Find where the given text appears and provide that cell's center as (x, y) coordinate. 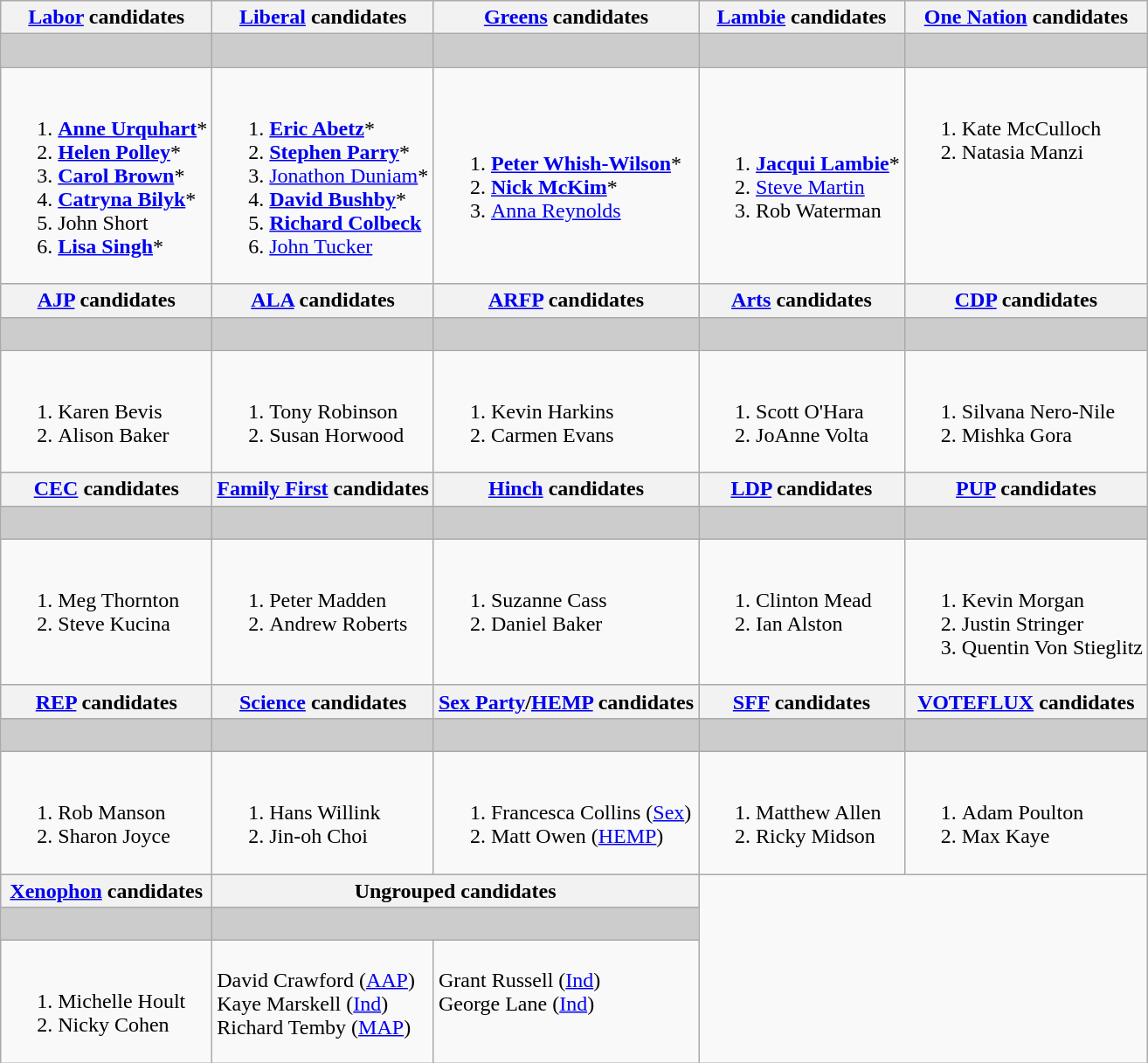
Kate McCullochNatasia Manzi (1026, 176)
ARFP candidates (566, 300)
Greens candidates (566, 17)
Matthew AllenRicky Midson (802, 812)
Suzanne CassDaniel Baker (566, 611)
Rob MansonSharon Joyce (107, 812)
Kevin HarkinsCarmen Evans (566, 411)
LDP candidates (802, 489)
Kevin MorganJustin StringerQuentin Von Stieglitz (1026, 611)
Lambie candidates (802, 17)
ALA candidates (323, 300)
VOTEFLUX candidates (1026, 701)
Arts candidates (802, 300)
Adam PoultonMax Kaye (1026, 812)
Michelle HoultNicky Cohen (107, 1002)
Family First candidates (323, 489)
Ungrouped candidates (456, 890)
Hans WillinkJin-oh Choi (323, 812)
Anne Urquhart*Helen Polley*Carol Brown*Catryna Bilyk*John ShortLisa Singh* (107, 176)
Karen BevisAlison Baker (107, 411)
Clinton MeadIan Alston (802, 611)
Science candidates (323, 701)
Silvana Nero-NileMishka Gora (1026, 411)
David Crawford (AAP) Kaye Marskell (Ind) Richard Temby (MAP) (323, 1002)
Eric Abetz*Stephen Parry*Jonathon Duniam*David Bushby*Richard ColbeckJohn Tucker (323, 176)
Xenophon candidates (107, 890)
Hinch candidates (566, 489)
Meg ThorntonSteve Kucina (107, 611)
Tony RobinsonSusan Horwood (323, 411)
PUP candidates (1026, 489)
AJP candidates (107, 300)
Peter Whish-Wilson*Nick McKim*Anna Reynolds (566, 176)
Peter MaddenAndrew Roberts (323, 611)
Grant Russell (Ind) George Lane (Ind) (566, 1002)
REP candidates (107, 701)
One Nation candidates (1026, 17)
Liberal candidates (323, 17)
Sex Party/HEMP candidates (566, 701)
Francesca Collins (Sex)Matt Owen (HEMP) (566, 812)
Jacqui Lambie*Steve MartinRob Waterman (802, 176)
SFF candidates (802, 701)
CEC candidates (107, 489)
Scott O'HaraJoAnne Volta (802, 411)
Labor candidates (107, 17)
CDP candidates (1026, 300)
